Pinpoint the cell where the given text exists, returning its [x, y] midpoint coordinate. 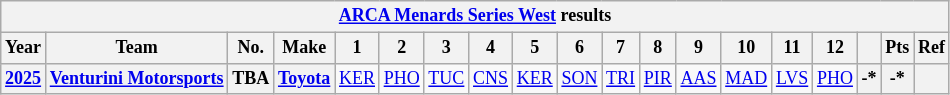
CNS [491, 78]
MAD [746, 78]
AAS [698, 78]
10 [746, 48]
9 [698, 48]
4 [491, 48]
1 [358, 48]
PIR [658, 78]
TRI [621, 78]
5 [534, 48]
Team [136, 48]
Venturini Motorsports [136, 78]
TUC [446, 78]
Pts [898, 48]
6 [580, 48]
ARCA Menards Series West results [476, 16]
SON [580, 78]
TBA [251, 78]
11 [792, 48]
Toyota [304, 78]
7 [621, 48]
Ref [932, 48]
2025 [24, 78]
Year [24, 48]
12 [836, 48]
No. [251, 48]
3 [446, 48]
LVS [792, 78]
Make [304, 48]
8 [658, 48]
2 [402, 48]
